Return the [x, y] coordinate for the center point of the cell that contains the specified text.  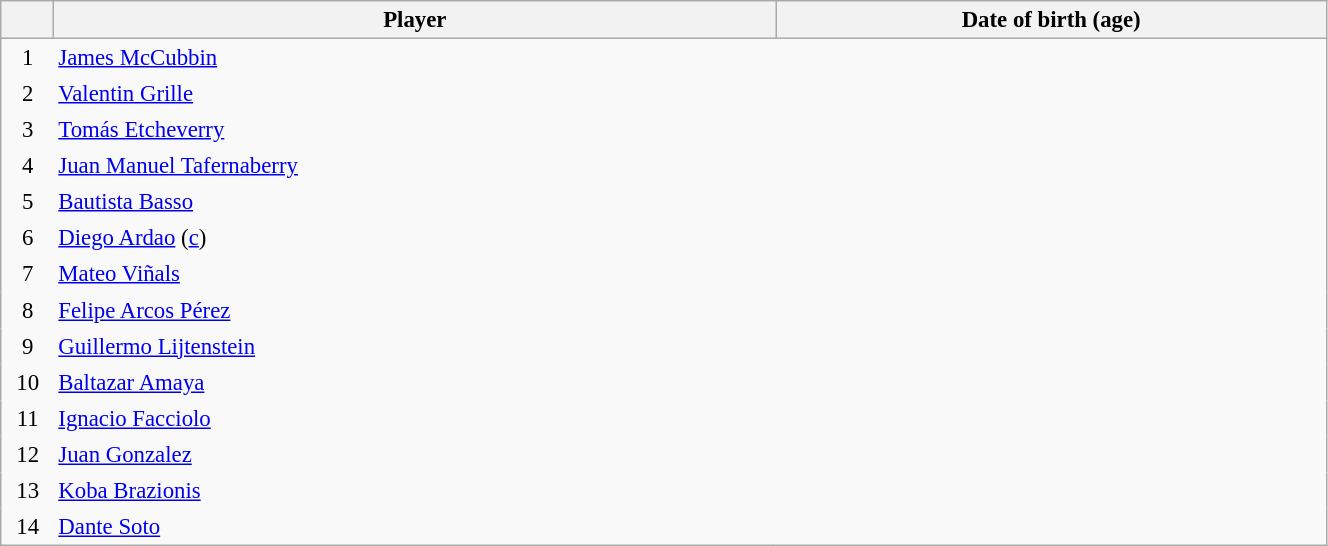
Valentin Grille [415, 93]
Player [415, 20]
Guillermo Lijtenstein [415, 346]
8 [28, 310]
Juan Gonzalez [415, 454]
6 [28, 238]
Tomás Etcheverry [415, 129]
3 [28, 129]
11 [28, 418]
Date of birth (age) [1052, 20]
Diego Ardao (c) [415, 238]
Bautista Basso [415, 202]
9 [28, 346]
Mateo Viñals [415, 274]
13 [28, 490]
Felipe Arcos Pérez [415, 310]
7 [28, 274]
James McCubbin [415, 58]
Koba Brazionis [415, 490]
5 [28, 202]
Ignacio Facciolo [415, 418]
1 [28, 58]
Juan Manuel Tafernaberry [415, 166]
14 [28, 526]
12 [28, 454]
10 [28, 382]
4 [28, 166]
Baltazar Amaya [415, 382]
2 [28, 93]
Dante Soto [415, 526]
